Return (X, Y) of the center of cell containing provided text 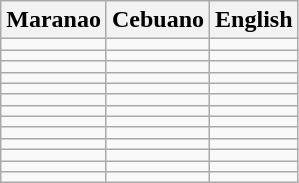
Cebuano (158, 20)
English (254, 20)
Maranao (54, 20)
